Capture the cell that displays the provided text and extract its [X, Y] central coordinate. 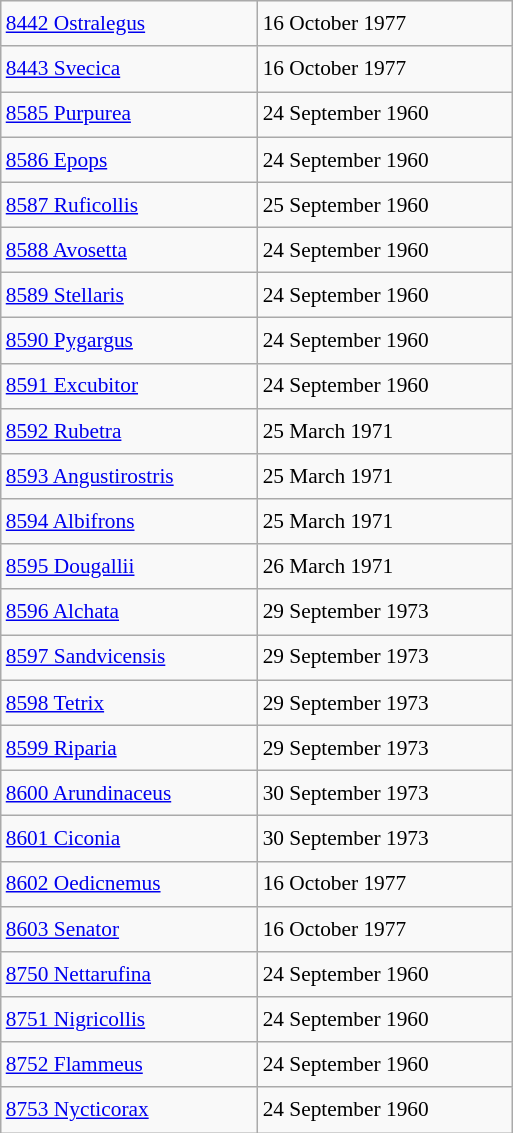
8590 Pygargus [130, 340]
8598 Tetrix [130, 702]
8602 Oedicnemus [130, 884]
8752 Flammeus [130, 1064]
8589 Stellaris [130, 296]
8750 Nettarufina [130, 974]
8603 Senator [130, 928]
8591 Excubitor [130, 386]
8599 Riparia [130, 748]
25 September 1960 [385, 204]
8753 Nycticorax [130, 1110]
8596 Alchata [130, 612]
8595 Dougallii [130, 566]
8601 Ciconia [130, 838]
8443 Svecica [130, 68]
8585 Purpurea [130, 114]
26 March 1971 [385, 566]
8592 Rubetra [130, 430]
8587 Ruficollis [130, 204]
8594 Albifrons [130, 522]
8597 Sandvicensis [130, 658]
8586 Epops [130, 160]
8593 Angustirostris [130, 476]
8588 Avosetta [130, 250]
8600 Arundinaceus [130, 792]
8751 Nigricollis [130, 1020]
8442 Ostralegus [130, 24]
